Detect which cell encompasses the target text, then output its [X, Y] center coordinate. 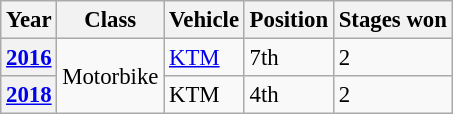
Vehicle [204, 20]
4th [288, 95]
2016 [29, 58]
Motorbike [110, 76]
2018 [29, 95]
7th [288, 58]
Position [288, 20]
Stages won [392, 20]
Class [110, 20]
Year [29, 20]
